Extract the (X, Y) coordinate from the center of the cell holding the provided text.  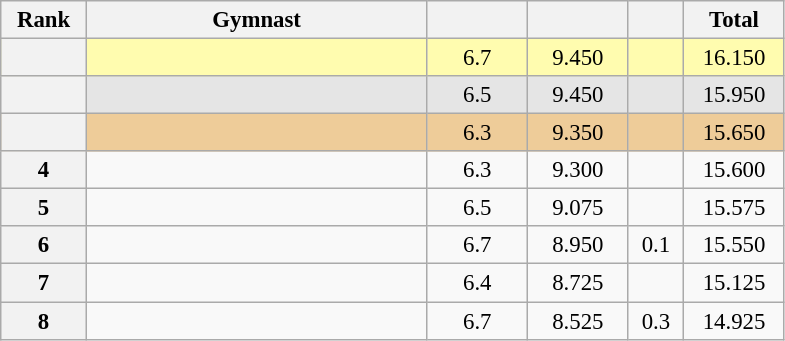
15.650 (734, 133)
15.550 (734, 245)
9.300 (578, 170)
6.4 (478, 283)
9.350 (578, 133)
8.725 (578, 283)
15.125 (734, 283)
9.075 (578, 208)
0.3 (656, 321)
14.925 (734, 321)
Rank (44, 20)
6 (44, 245)
16.150 (734, 58)
7 (44, 283)
Gymnast (256, 20)
0.1 (656, 245)
15.600 (734, 170)
8 (44, 321)
15.950 (734, 95)
Total (734, 20)
8.525 (578, 321)
5 (44, 208)
4 (44, 170)
15.575 (734, 208)
8.950 (578, 245)
